Locate the cell with the specified text and output its (x, y) center coordinate. 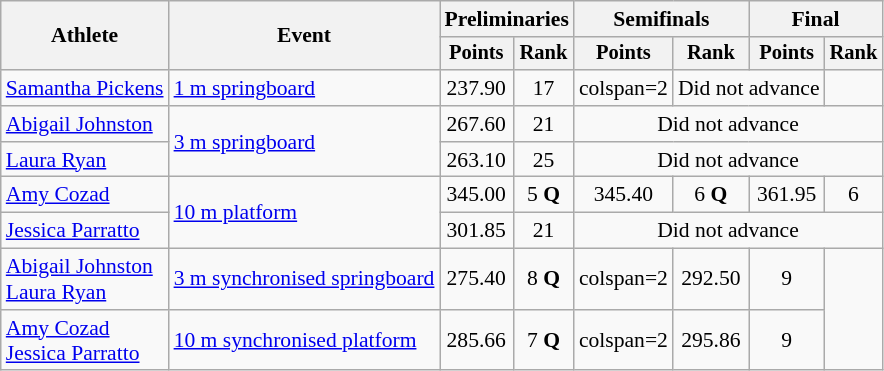
5 Q (544, 195)
6 (854, 195)
285.66 (477, 340)
3 m springboard (304, 142)
275.40 (477, 280)
Amy CozadJessica Parratto (85, 340)
6 Q (711, 195)
10 m platform (304, 212)
8 Q (544, 280)
Amy Cozad (85, 195)
1 m springboard (304, 88)
Athlete (85, 36)
Laura Ryan (85, 160)
Abigail Johnston (85, 124)
Samantha Pickens (85, 88)
267.60 (477, 124)
345.40 (624, 195)
Preliminaries (507, 19)
292.50 (711, 280)
263.10 (477, 160)
Semifinals (662, 19)
345.00 (477, 195)
Jessica Parratto (85, 231)
Final (816, 19)
7 Q (544, 340)
10 m synchronised platform (304, 340)
17 (544, 88)
237.90 (477, 88)
301.85 (477, 231)
361.95 (787, 195)
Event (304, 36)
25 (544, 160)
295.86 (711, 340)
3 m synchronised springboard (304, 280)
Abigail JohnstonLaura Ryan (85, 280)
